Extract the [x, y] coordinate from the center of the cell holding the provided text.  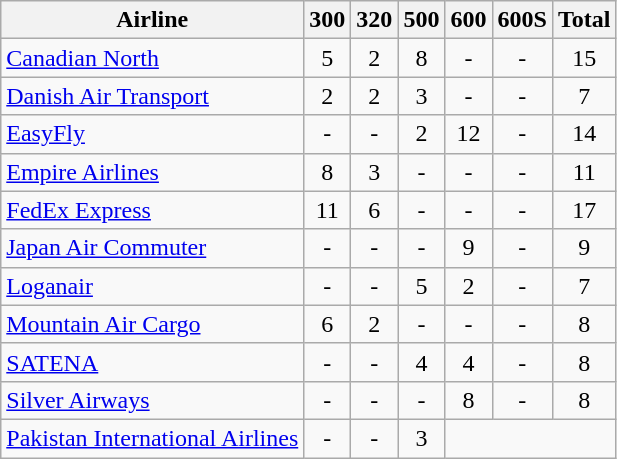
Danish Air Transport [152, 96]
600S [522, 20]
14 [584, 134]
Silver Airways [152, 400]
15 [584, 58]
300 [328, 20]
Japan Air Commuter [152, 248]
Pakistan International Airlines [152, 438]
Total [584, 20]
600 [468, 20]
500 [422, 20]
FedEx Express [152, 210]
Canadian North [152, 58]
Airline [152, 20]
EasyFly [152, 134]
12 [468, 134]
Empire Airlines [152, 172]
Mountain Air Cargo [152, 324]
Loganair [152, 286]
SATENA [152, 362]
17 [584, 210]
320 [374, 20]
